Return [X, Y] of the center of cell containing provided text 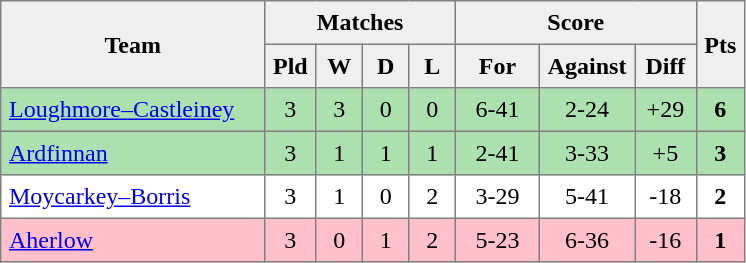
5-41 [586, 197]
For [497, 66]
Pld [290, 66]
5-23 [497, 240]
Ardfinnan [133, 153]
2-41 [497, 153]
6-41 [497, 110]
-18 [666, 197]
2-24 [586, 110]
+29 [666, 110]
6 [720, 110]
3-33 [586, 153]
L [432, 66]
Pts [720, 44]
Aherlow [133, 240]
D [385, 66]
Matches [360, 23]
3-29 [497, 197]
Against [586, 66]
Score [576, 23]
Moycarkey–Borris [133, 197]
W [339, 66]
6-36 [586, 240]
Team [133, 44]
-16 [666, 240]
Loughmore–Castleiney [133, 110]
+5 [666, 153]
Diff [666, 66]
